Return the (X, Y) coordinate for the center point of the cell that contains the specified text.  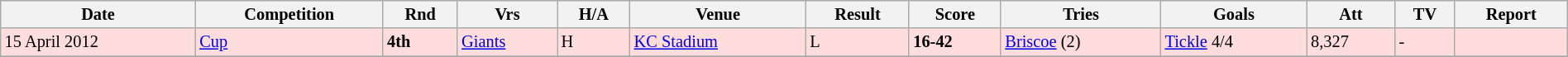
Att (1350, 14)
Result (858, 14)
8,327 (1350, 42)
Competition (289, 14)
L (858, 42)
Tries (1080, 14)
H (594, 42)
Score (954, 14)
Goals (1234, 14)
Giants (508, 42)
TV (1426, 14)
Briscoe (2) (1080, 42)
KC Stadium (718, 42)
16-42 (954, 42)
- (1426, 42)
Date (98, 14)
Venue (718, 14)
Vrs (508, 14)
Report (1511, 14)
4th (420, 42)
Cup (289, 42)
15 April 2012 (98, 42)
Rnd (420, 14)
H/A (594, 14)
Tickle 4/4 (1234, 42)
